Search for the cell housing the specified text and yield its [X, Y] center coordinate. 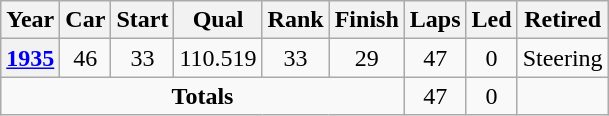
Start [142, 20]
Qual [218, 20]
110.519 [218, 58]
29 [366, 58]
1935 [30, 58]
Laps [435, 20]
Steering [562, 58]
Year [30, 20]
Rank [296, 20]
Totals [203, 96]
Finish [366, 20]
46 [86, 58]
Retired [562, 20]
Car [86, 20]
Led [492, 20]
